Pinpoint the cell where the given text exists, returning its [X, Y] midpoint coordinate. 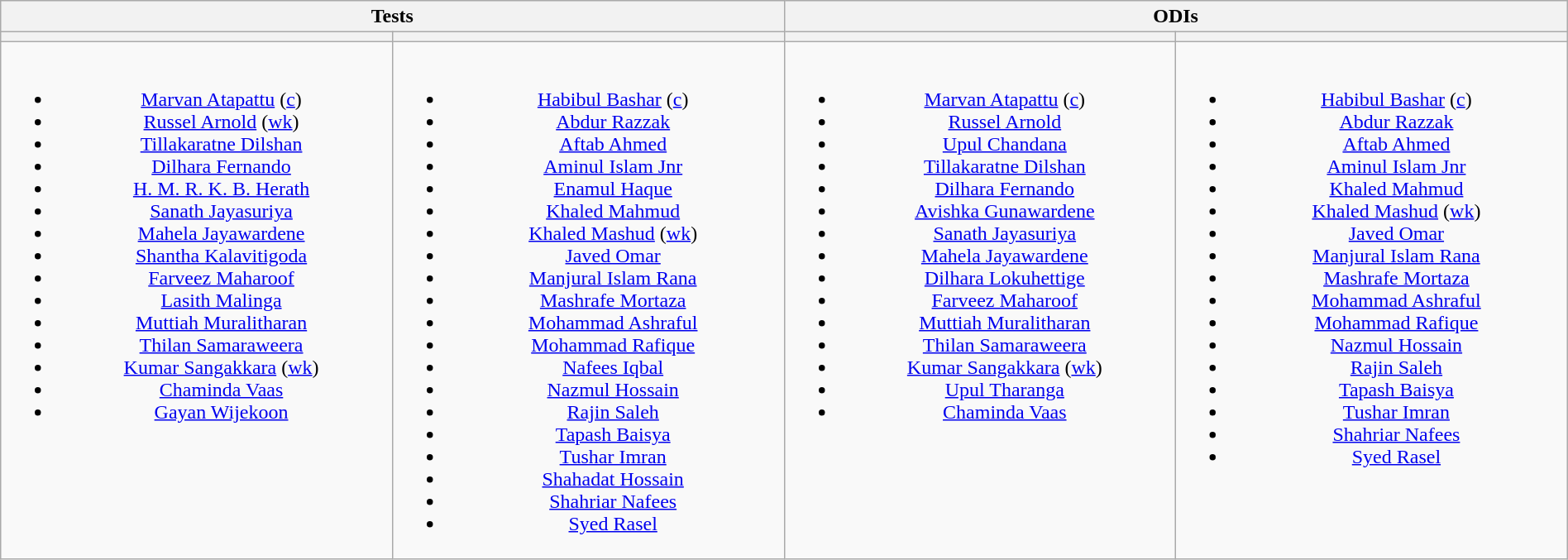
Tests [392, 17]
ODIs [1176, 17]
